Output the (x, y) coordinate of the center of the cell containing the given text.  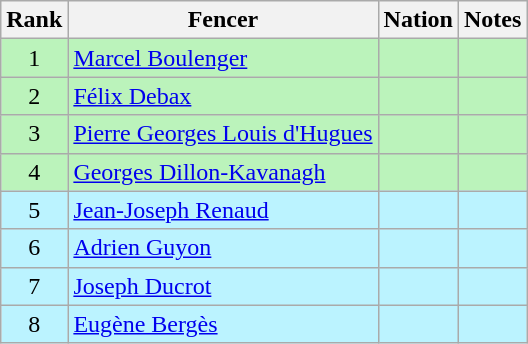
6 (34, 248)
Félix Debax (223, 96)
2 (34, 96)
5 (34, 210)
Fencer (223, 20)
Notes (492, 20)
Rank (34, 20)
Marcel Boulenger (223, 58)
4 (34, 172)
Joseph Ducrot (223, 286)
3 (34, 134)
Jean-Joseph Renaud (223, 210)
Pierre Georges Louis d'Hugues (223, 134)
8 (34, 324)
Nation (418, 20)
Eugène Bergès (223, 324)
Georges Dillon-Kavanagh (223, 172)
1 (34, 58)
Adrien Guyon (223, 248)
7 (34, 286)
